Find where the given text appears and provide that cell's center as (X, Y) coordinate. 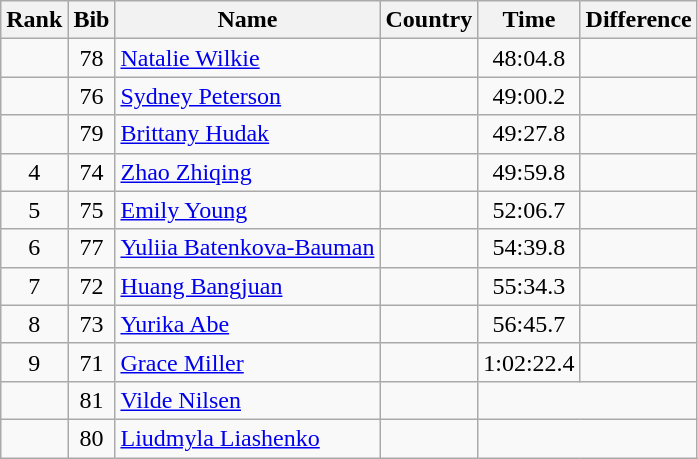
Name (248, 20)
78 (92, 58)
74 (92, 172)
81 (92, 400)
9 (34, 362)
Time (529, 20)
55:34.3 (529, 286)
Sydney Peterson (248, 96)
80 (92, 438)
49:00.2 (529, 96)
Yurika Abe (248, 324)
76 (92, 96)
Grace Miller (248, 362)
Natalie Wilkie (248, 58)
Brittany Hudak (248, 134)
6 (34, 248)
Vilde Nilsen (248, 400)
Zhao Zhiqing (248, 172)
8 (34, 324)
Bib (92, 20)
Country (429, 20)
56:45.7 (529, 324)
77 (92, 248)
1:02:22.4 (529, 362)
Difference (638, 20)
4 (34, 172)
73 (92, 324)
7 (34, 286)
Yuliia Batenkova-Bauman (248, 248)
79 (92, 134)
Emily Young (248, 210)
Rank (34, 20)
Liudmyla Liashenko (248, 438)
72 (92, 286)
49:59.8 (529, 172)
49:27.8 (529, 134)
71 (92, 362)
48:04.8 (529, 58)
75 (92, 210)
54:39.8 (529, 248)
52:06.7 (529, 210)
Huang Bangjuan (248, 286)
5 (34, 210)
